Return the [x, y] coordinate for the center point of the cell that contains the specified text.  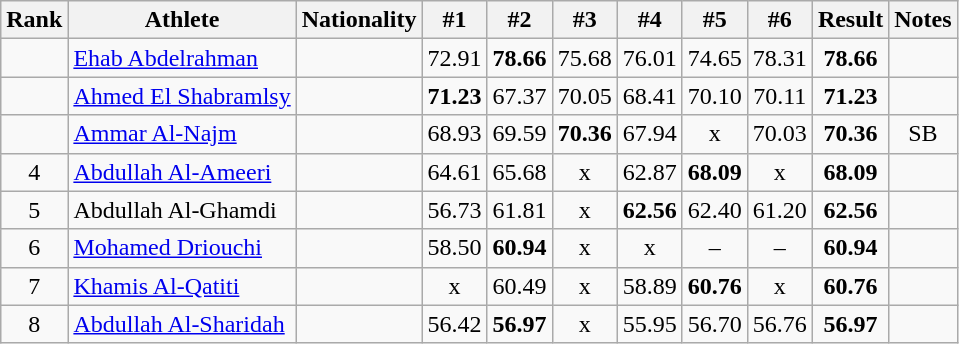
#5 [714, 20]
68.93 [454, 134]
Ehab Abdelrahman [182, 58]
7 [34, 286]
61.20 [780, 210]
74.65 [714, 58]
58.50 [454, 248]
75.68 [584, 58]
#1 [454, 20]
64.61 [454, 172]
Abdullah Al-Ghamdi [182, 210]
Mohamed Driouchi [182, 248]
Ahmed El Shabramlsy [182, 96]
#3 [584, 20]
6 [34, 248]
56.70 [714, 324]
8 [34, 324]
5 [34, 210]
58.89 [650, 286]
70.11 [780, 96]
56.73 [454, 210]
Ammar Al-Najm [182, 134]
69.59 [520, 134]
56.76 [780, 324]
62.40 [714, 210]
55.95 [650, 324]
Khamis Al-Qatiti [182, 286]
Notes [923, 20]
78.31 [780, 58]
SB [923, 134]
67.37 [520, 96]
Nationality [359, 20]
Rank [34, 20]
70.03 [780, 134]
56.42 [454, 324]
4 [34, 172]
Result [850, 20]
Abdullah Al-Sharidah [182, 324]
67.94 [650, 134]
#2 [520, 20]
#6 [780, 20]
65.68 [520, 172]
72.91 [454, 58]
70.05 [584, 96]
Abdullah Al-Ameeri [182, 172]
61.81 [520, 210]
76.01 [650, 58]
70.10 [714, 96]
60.49 [520, 286]
#4 [650, 20]
68.41 [650, 96]
Athlete [182, 20]
62.87 [650, 172]
